Extract the [X, Y] coordinate from the center of the cell holding the provided text.  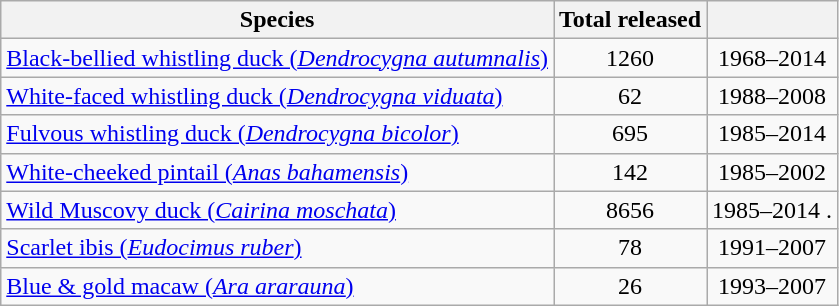
1991–2007 [772, 248]
White-cheeked pintail (Anas bahamensis) [278, 172]
142 [630, 172]
Wild Muscovy duck (Cairina moschata) [278, 210]
26 [630, 286]
1260 [630, 58]
1985–2014 . [772, 210]
Blue & gold macaw (Ara ararauna) [278, 286]
1985–2014 [772, 134]
1968–2014 [772, 58]
1985–2002 [772, 172]
Species [278, 20]
78 [630, 248]
White-faced whistling duck (Dendrocygna viduata) [278, 96]
Total released [630, 20]
Black-bellied whistling duck (Dendrocygna autumnalis) [278, 58]
1988–2008 [772, 96]
62 [630, 96]
1993–2007 [772, 286]
695 [630, 134]
Fulvous whistling duck (Dendrocygna bicolor) [278, 134]
Scarlet ibis (Eudocimus ruber) [278, 248]
8656 [630, 210]
